For the text-containing cell, return its midpoint in [x, y] coordinate format. 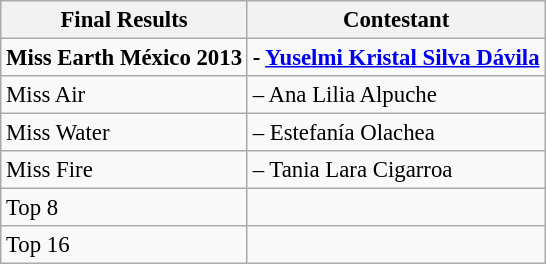
Top 16 [124, 245]
Miss Earth México 2013 [124, 58]
– Ana Lilia Alpuche [396, 95]
– Estefanía Olachea [396, 133]
- Yuselmi Kristal Silva Dávila [396, 58]
Final Results [124, 20]
Miss Air [124, 95]
Top 8 [124, 208]
Miss Water [124, 133]
– Tania Lara Cigarroa [396, 170]
Miss Fire [124, 170]
Contestant [396, 20]
